Find where the given text appears and provide that cell's center as [x, y] coordinate. 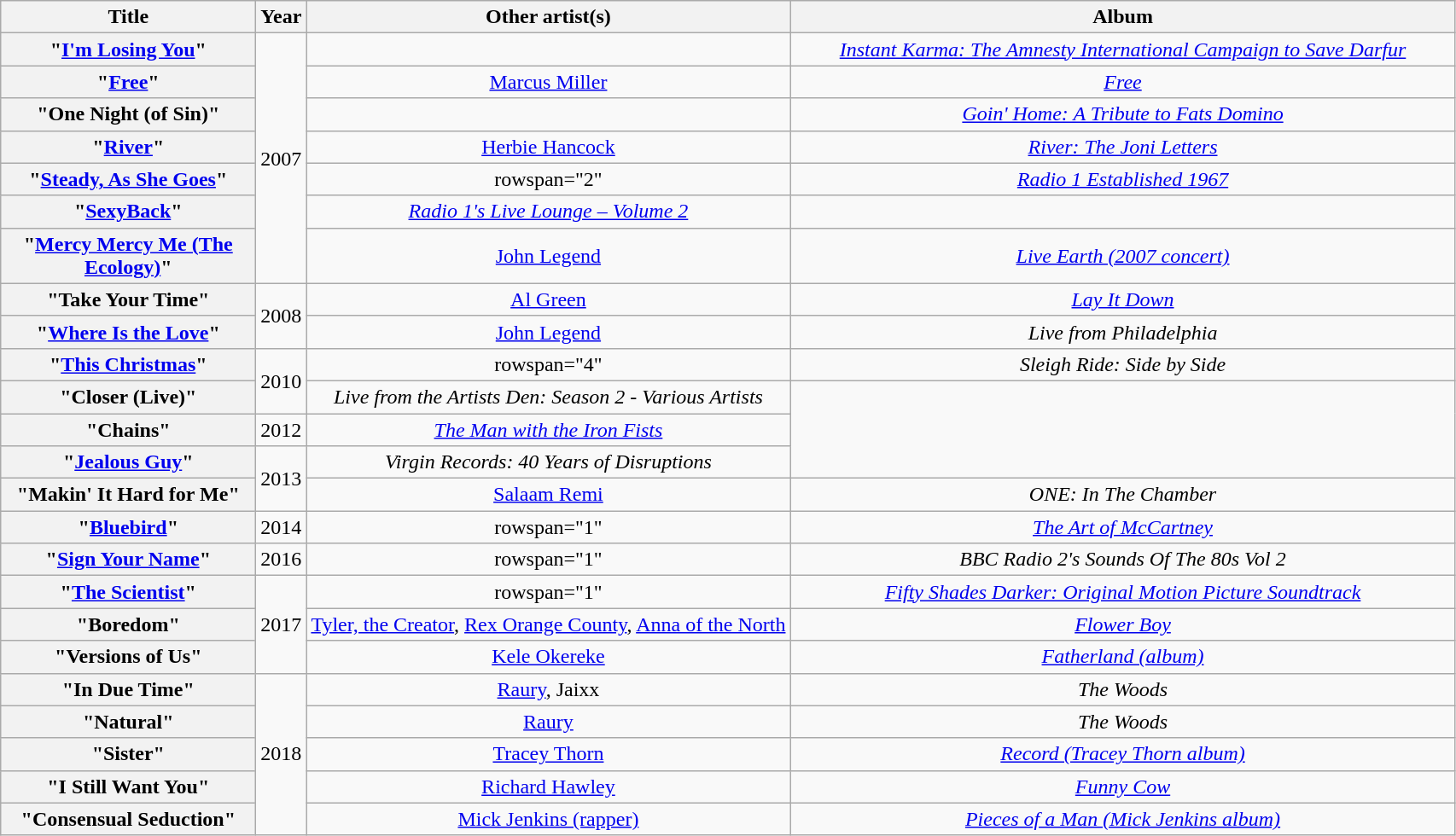
"I'm Losing You" [128, 49]
Pieces of a Man (Mick Jenkins album) [1123, 819]
Live Earth (2007 concert) [1123, 256]
The Man with the Iron Fists [548, 429]
"Consensual Seduction" [128, 819]
2008 [282, 316]
Year [282, 17]
"Mercy Mercy Me (The Ecology)" [128, 256]
"Jealous Guy" [128, 462]
River: The Joni Letters [1123, 147]
"In Due Time" [128, 689]
"Versions of Us" [128, 657]
Herbie Hancock [548, 147]
"Sign Your Name" [128, 560]
Radio 1 Established 1967 [1123, 179]
2014 [282, 527]
Live from the Artists Den: Season 2 - Various Artists [548, 397]
Title [128, 17]
Fatherland (album) [1123, 657]
Lay It Down [1123, 299]
ONE: In The Chamber [1123, 495]
Record (Tracey Thorn album) [1123, 754]
Instant Karma: The Amnesty International Campaign to Save Darfur [1123, 49]
Salaam Remi [548, 495]
rowspan="4" [548, 364]
"Boredom" [128, 624]
2016 [282, 560]
"Take Your Time" [128, 299]
Goin' Home: A Tribute to Fats Domino [1123, 114]
Flower Boy [1123, 624]
"I Still Want You" [128, 787]
BBC Radio 2's Sounds Of The 80s Vol 2 [1123, 560]
"Free" [128, 82]
2007 [282, 159]
Other artist(s) [548, 17]
Tracey Thorn [548, 754]
2010 [282, 380]
"Steady, As She Goes" [128, 179]
"Makin' It Hard for Me" [128, 495]
"Sister" [128, 754]
Raury, Jaixx [548, 689]
Kele Okereke [548, 657]
Al Green [548, 299]
Tyler, the Creator, Rex Orange County, Anna of the North [548, 624]
"The Scientist" [128, 592]
2018 [282, 754]
Album [1123, 17]
Live from Philadelphia [1123, 332]
rowspan="2" [548, 179]
"SexyBack" [128, 212]
"Closer (Live)" [128, 397]
2017 [282, 624]
Sleigh Ride: Side by Side [1123, 364]
The Art of McCartney [1123, 527]
"This Christmas" [128, 364]
"One Night (of Sin)" [128, 114]
Richard Hawley [548, 787]
"Bluebird" [128, 527]
Marcus Miller [548, 82]
Fifty Shades Darker: Original Motion Picture Soundtrack [1123, 592]
2012 [282, 429]
Free [1123, 82]
Funny Cow [1123, 787]
"River" [128, 147]
Mick Jenkins (rapper) [548, 819]
Virgin Records: 40 Years of Disruptions [548, 462]
2013 [282, 479]
"Where Is the Love" [128, 332]
Radio 1's Live Lounge – Volume 2 [548, 212]
"Natural" [128, 722]
"Chains" [128, 429]
Raury [548, 722]
